Locate the cell with the specified text and output its (x, y) center coordinate. 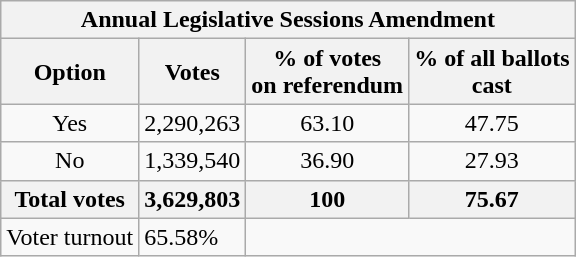
2,290,263 (192, 123)
Option (70, 72)
Yes (70, 123)
Total votes (70, 199)
Votes (192, 72)
% of all ballotscast (492, 72)
1,339,540 (192, 161)
65.58% (192, 237)
Annual Legislative Sessions Amendment (288, 20)
Voter turnout (70, 237)
63.10 (328, 123)
% of voteson referendum (328, 72)
3,629,803 (192, 199)
No (70, 161)
100 (328, 199)
36.90 (328, 161)
47.75 (492, 123)
27.93 (492, 161)
75.67 (492, 199)
